Pinpoint the cell where the given text exists, returning its [x, y] midpoint coordinate. 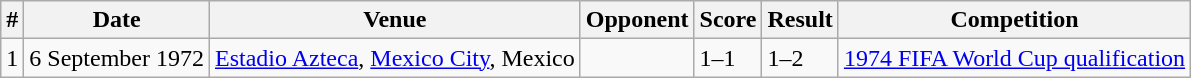
1974 FIFA World Cup qualification [1014, 58]
Result [800, 20]
Date [117, 20]
Competition [1014, 20]
Opponent [637, 20]
Estadio Azteca, Mexico City, Mexico [396, 58]
6 September 1972 [117, 58]
1–2 [800, 58]
# [12, 20]
1 [12, 58]
1–1 [728, 58]
Venue [396, 20]
Score [728, 20]
